Extract the (X, Y) coordinate from the center of the cell holding the provided text.  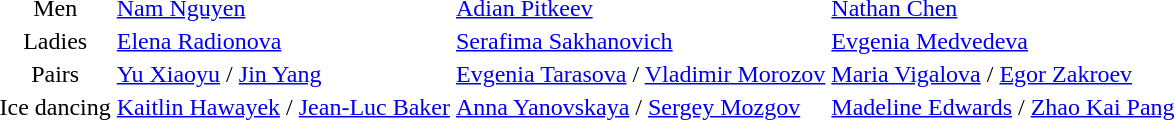
Yu Xiaoyu / Jin Yang (283, 74)
Serafima Sakhanovich (641, 41)
Elena Radionova (283, 41)
Evgenia Tarasova / Vladimir Morozov (641, 74)
